Pinpoint the cell where the given text exists, returning its [X, Y] midpoint coordinate. 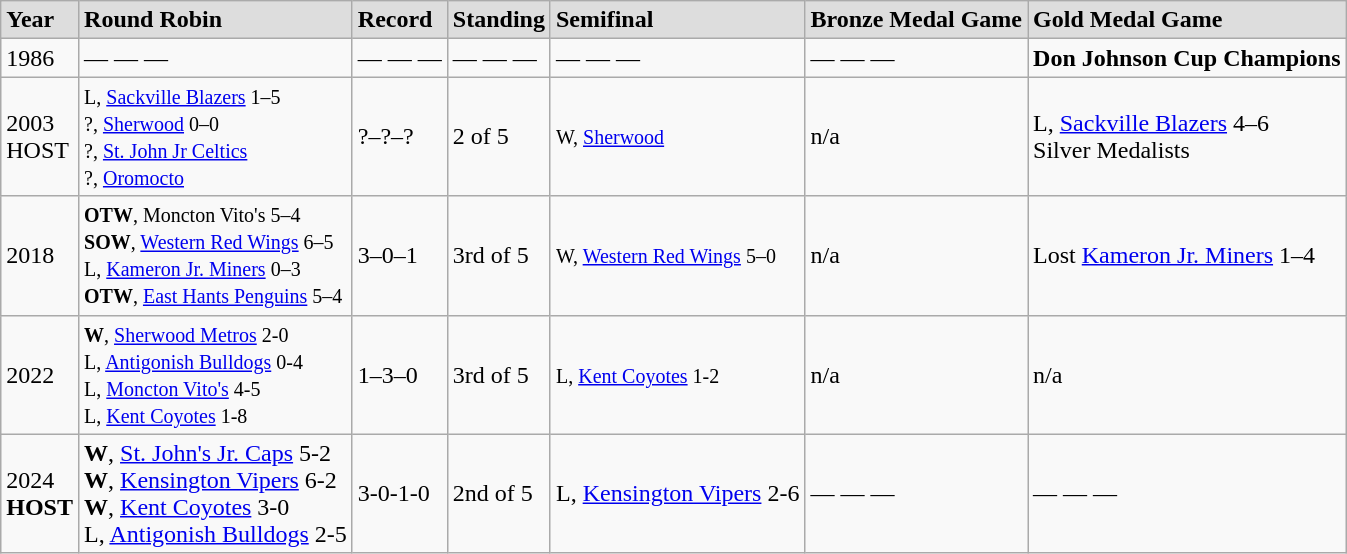
L, Kensington Vipers 2-6 [678, 494]
L, Kent Coyotes 1-2 [678, 374]
OTW, Moncton Vito's 5–4SOW, Western Red Wings 6–5L, Kameron Jr. Miners 0–3OTW, East Hants Penguins 5–4 [216, 256]
1986 [40, 58]
Record [400, 20]
?–?–? [400, 136]
Round Robin [216, 20]
3–0–1 [400, 256]
1–3–0 [400, 374]
Bronze Medal Game [916, 20]
Lost Kameron Jr. Miners 1–4 [1188, 256]
2nd of 5 [498, 494]
L, Sackville Blazers 1–5?, Sherwood 0–0?, St. John Jr Celtics?, Oromocto [216, 136]
W, Sherwood Metros 2-0L, Antigonish Bulldogs 0-4L, Moncton Vito's 4-5L, Kent Coyotes 1-8 [216, 374]
Semifinal [678, 20]
2018 [40, 256]
2 of 5 [498, 136]
3-0-1-0 [400, 494]
L, Sackville Blazers 4–6Silver Medalists [1188, 136]
W, Sherwood [678, 136]
2003 HOST [40, 136]
W, Western Red Wings 5–0 [678, 256]
2024 HOST [40, 494]
W, St. John's Jr. Caps 5-2W, Kensington Vipers 6-2 W, Kent Coyotes 3-0 L, Antigonish Bulldogs 2-5 [216, 494]
Standing [498, 20]
Don Johnson Cup Champions [1188, 58]
Gold Medal Game [1188, 20]
2022 [40, 374]
Year [40, 20]
